Identify which cell holds the provided text, then report its [X, Y] central coordinate. 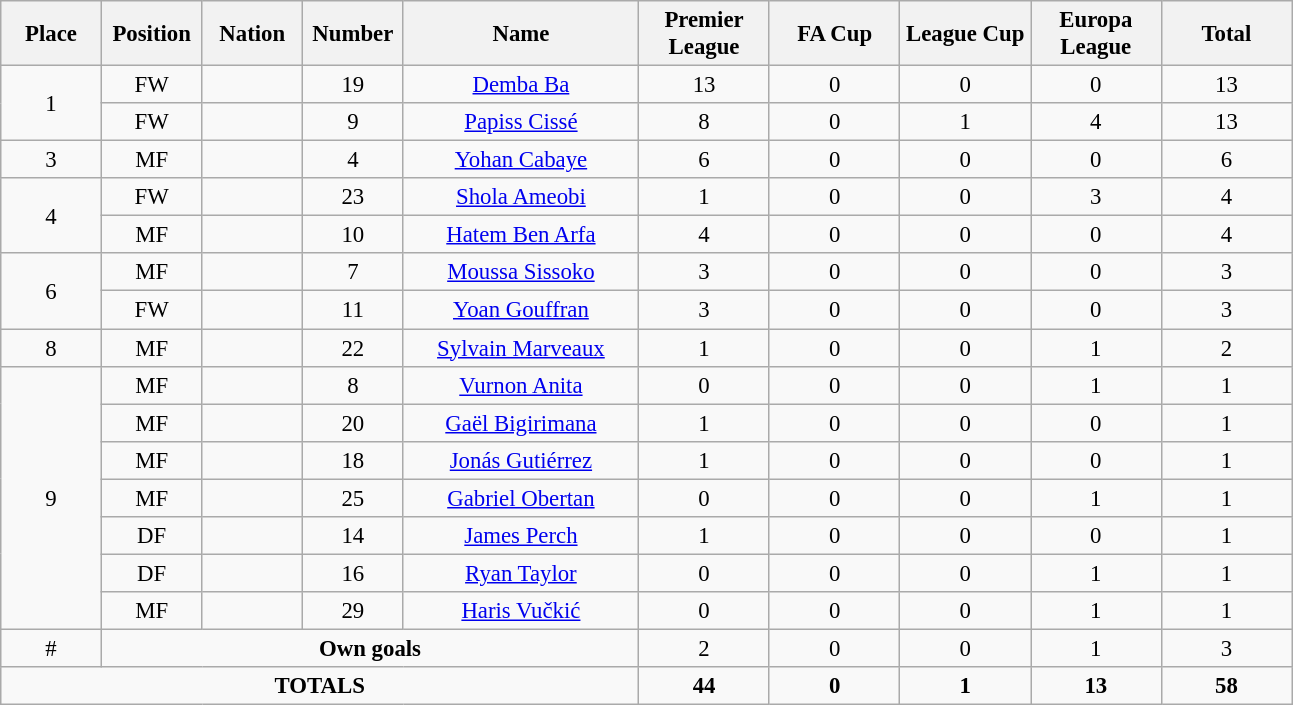
14 [354, 536]
TOTALS [320, 686]
Nation [252, 34]
Sylvain Marveaux [521, 348]
11 [354, 310]
23 [354, 197]
Ryan Taylor [521, 573]
Yohan Cabaye [521, 160]
Haris Vučkić [521, 611]
44 [704, 686]
Own goals [370, 648]
10 [354, 235]
# [52, 648]
Shola Ameobi [521, 197]
16 [354, 573]
Position [152, 34]
Europa League [1096, 34]
58 [1226, 686]
Hatem Ben Arfa [521, 235]
Total [1226, 34]
James Perch [521, 536]
Gabriel Obertan [521, 498]
Vurnon Anita [521, 385]
Demba Ba [521, 85]
Jonás Gutiérrez [521, 460]
Moussa Sissoko [521, 273]
18 [354, 460]
Papiss Cissé [521, 122]
Yoan Gouffran [521, 310]
7 [354, 273]
League Cup [966, 34]
Name [521, 34]
Premier League [704, 34]
29 [354, 611]
22 [354, 348]
FA Cup [834, 34]
Number [354, 34]
Place [52, 34]
Gaël Bigirimana [521, 423]
19 [354, 85]
20 [354, 423]
25 [354, 498]
